Provide the [x, y] coordinate of the cell's center where the given text is located.  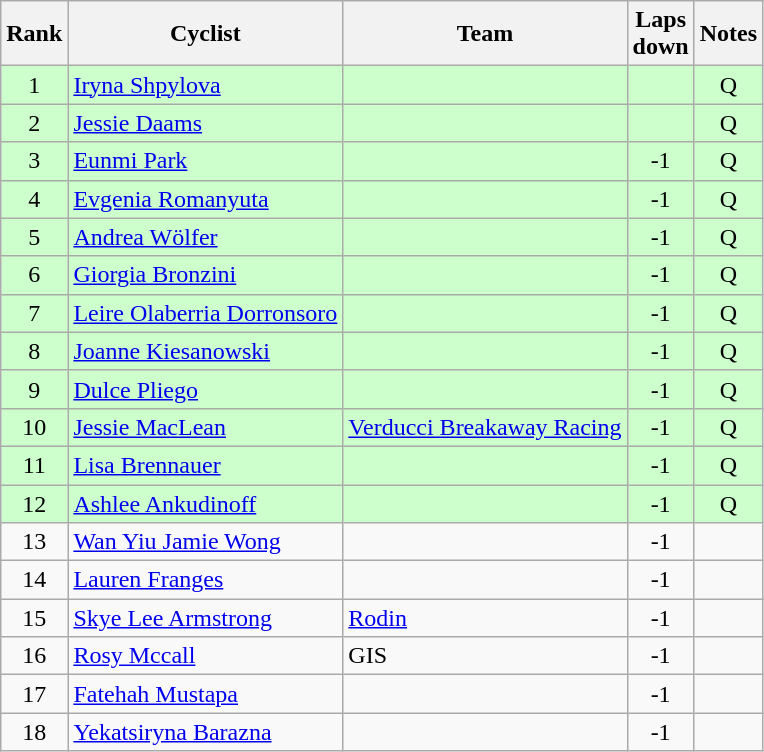
Jessie MacLean [206, 427]
Lisa Brennauer [206, 465]
18 [34, 732]
Evgenia Romanyuta [206, 199]
12 [34, 503]
2 [34, 123]
Cyclist [206, 34]
Joanne Kiesanowski [206, 351]
Iryna Shpylova [206, 85]
Skye Lee Armstrong [206, 618]
11 [34, 465]
Lapsdown [660, 34]
Yekatsiryna Barazna [206, 732]
Fatehah Mustapa [206, 694]
GIS [485, 656]
7 [34, 313]
Andrea Wölfer [206, 237]
5 [34, 237]
Verducci Breakaway Racing [485, 427]
6 [34, 275]
Lauren Franges [206, 580]
Ashlee Ankudinoff [206, 503]
4 [34, 199]
10 [34, 427]
Leire Olaberria Dorronsoro [206, 313]
15 [34, 618]
14 [34, 580]
9 [34, 389]
Rodin [485, 618]
8 [34, 351]
Dulce Pliego [206, 389]
1 [34, 85]
Giorgia Bronzini [206, 275]
Rank [34, 34]
3 [34, 161]
Team [485, 34]
Rosy Mccall [206, 656]
17 [34, 694]
Wan Yiu Jamie Wong [206, 542]
Eunmi Park [206, 161]
13 [34, 542]
16 [34, 656]
Jessie Daams [206, 123]
Notes [728, 34]
